Capture the cell that displays the provided text and extract its (X, Y) central coordinate. 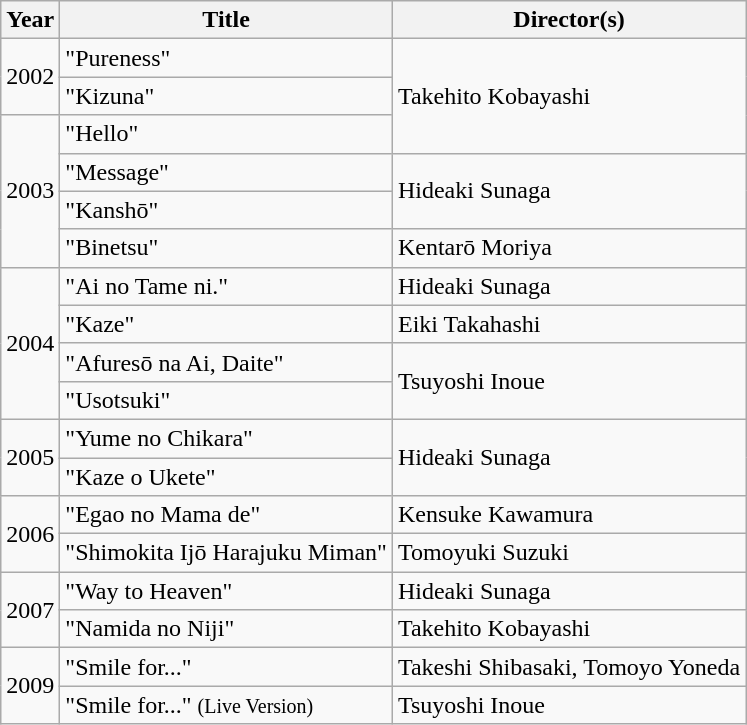
"Pureness" (226, 58)
"Kanshō" (226, 210)
2004 (30, 343)
"Way to Heaven" (226, 591)
"Afuresō na Ai, Daite" (226, 362)
"Kaze" (226, 324)
Director(s) (568, 20)
Eiki Takahashi (568, 324)
"Smile for..." (Live Version) (226, 705)
"Binetsu" (226, 248)
Tomoyuki Suzuki (568, 553)
Takeshi Shibasaki, Tomoyo Yoneda (568, 667)
2007 (30, 610)
2009 (30, 686)
"Egao no Mama de" (226, 515)
"Hello" (226, 134)
2002 (30, 77)
2003 (30, 191)
Year (30, 20)
"Smile for..." (226, 667)
"Shimokita Ijō Harajuku Miman" (226, 553)
Kensuke Kawamura (568, 515)
"Message" (226, 172)
"Yume no Chikara" (226, 438)
"Namida no Niji" (226, 629)
"Usotsuki" (226, 400)
2006 (30, 534)
"Ai no Tame ni." (226, 286)
"Kizuna" (226, 96)
"Kaze o Ukete" (226, 477)
Kentarō Moriya (568, 248)
Title (226, 20)
2005 (30, 457)
